Pinpoint the cell where the given text exists, returning its [X, Y] midpoint coordinate. 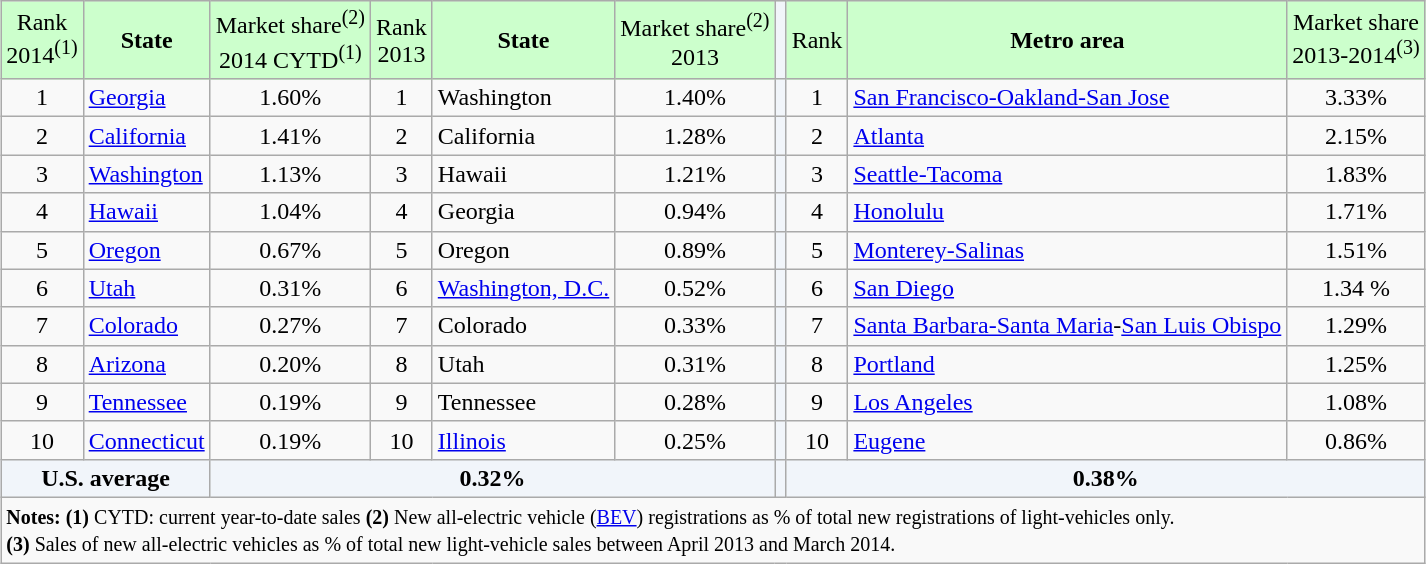
Seattle-Tacoma [1068, 174]
0.94% [695, 212]
Eugene [1068, 440]
1.29% [1356, 326]
Los Angeles [1068, 402]
3.33% [1356, 98]
0.32% [492, 478]
0.20% [290, 364]
0.89% [695, 250]
0.27% [290, 326]
0.52% [695, 288]
Portland [1068, 364]
0.33% [695, 326]
Rank [817, 40]
1.34 % [1356, 288]
0.67% [290, 250]
Connecticut [146, 440]
1.28% [695, 136]
2.15% [1356, 136]
0.38% [1106, 478]
Atlanta [1068, 136]
1.21% [695, 174]
1.08% [1356, 402]
1.41% [290, 136]
Santa Barbara-Santa Maria-San Luis Obispo [1068, 326]
Rank2014(1) [42, 40]
Rank2013 [402, 40]
1.13% [290, 174]
1.04% [290, 212]
Illinois [523, 440]
0.28% [695, 402]
Metro area [1068, 40]
0.25% [695, 440]
San Diego [1068, 288]
U.S. average [106, 478]
0.86% [1356, 440]
San Francisco-Oakland-San Jose [1068, 98]
Arizona [146, 364]
Market share(2)2014 CYTD(1) [290, 40]
1.25% [1356, 364]
Honolulu [1068, 212]
1.51% [1356, 250]
1.40% [695, 98]
Market share2013-2014(3) [1356, 40]
Washington, D.C. [523, 288]
1.71% [1356, 212]
1.83% [1356, 174]
1.60% [290, 98]
Market share(2)2013 [695, 40]
Monterey-Salinas [1068, 250]
